Return the [x, y] coordinate for the center point of the cell that contains the specified text.  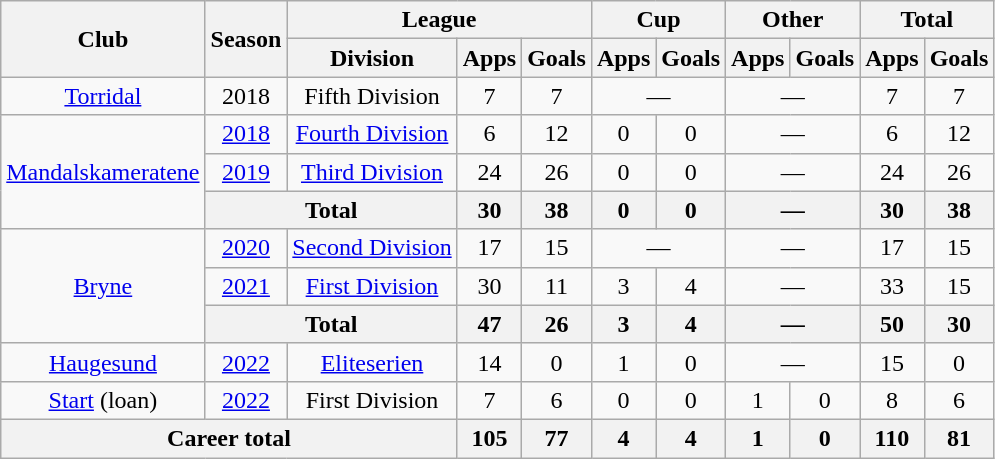
8 [892, 400]
33 [892, 286]
Fourth Division [372, 134]
14 [489, 362]
81 [959, 438]
Division [372, 58]
47 [489, 324]
Fifth Division [372, 96]
Career total [229, 438]
Club [103, 39]
Haugesund [103, 362]
105 [489, 438]
Cup [658, 20]
Torridal [103, 96]
Second Division [372, 248]
Start (loan) [103, 400]
League [440, 20]
Eliteserien [372, 362]
11 [557, 286]
2019 [246, 172]
110 [892, 438]
Season [246, 39]
Bryne [103, 286]
Third Division [372, 172]
2021 [246, 286]
Mandalskameratene [103, 172]
77 [557, 438]
2020 [246, 248]
Other [793, 20]
50 [892, 324]
